Output the (x, y) coordinate of the center of the cell containing the given text.  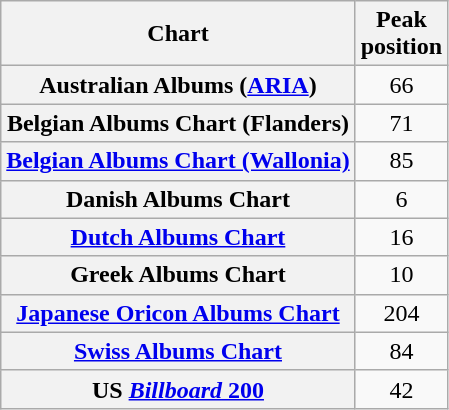
US Billboard 200 (178, 389)
6 (401, 199)
Danish Albums Chart (178, 199)
Chart (178, 34)
Japanese Oricon Albums Chart (178, 313)
66 (401, 85)
Swiss Albums Chart (178, 351)
Dutch Albums Chart (178, 237)
85 (401, 161)
71 (401, 123)
42 (401, 389)
10 (401, 275)
Peakposition (401, 34)
Greek Albums Chart (178, 275)
204 (401, 313)
Australian Albums (ARIA) (178, 85)
16 (401, 237)
Belgian Albums Chart (Flanders) (178, 123)
Belgian Albums Chart (Wallonia) (178, 161)
84 (401, 351)
